Determine the (x, y) coordinate at the center of the cell enclosing the given text.  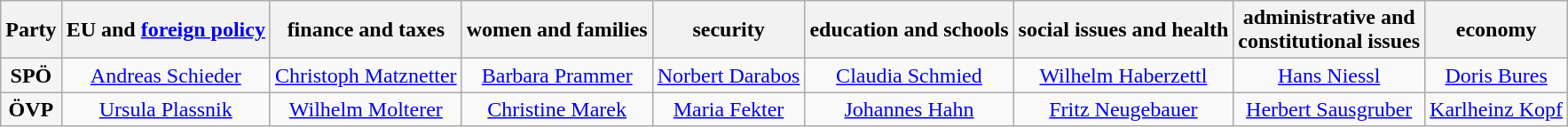
Ursula Plassnik (165, 109)
Fritz Neugebauer (1123, 109)
social issues and health (1123, 30)
Johannes Hahn (909, 109)
EU and foreign policy (165, 30)
Wilhelm Molterer (366, 109)
Doris Bures (1496, 75)
ÖVP (31, 109)
education and schools (909, 30)
Karlheinz Kopf (1496, 109)
Andreas Schieder (165, 75)
Maria Fekter (729, 109)
Claudia Schmied (909, 75)
Christine Marek (557, 109)
Hans Niessl (1329, 75)
Christoph Matznetter (366, 75)
security (729, 30)
Barbara Prammer (557, 75)
Party (31, 30)
Wilhelm Haberzettl (1123, 75)
Herbert Sausgruber (1329, 109)
administrative andconstitutional issues (1329, 30)
Norbert Darabos (729, 75)
SPÖ (31, 75)
women and families (557, 30)
economy (1496, 30)
finance and taxes (366, 30)
